Find where the given text appears and provide that cell's center as [X, Y] coordinate. 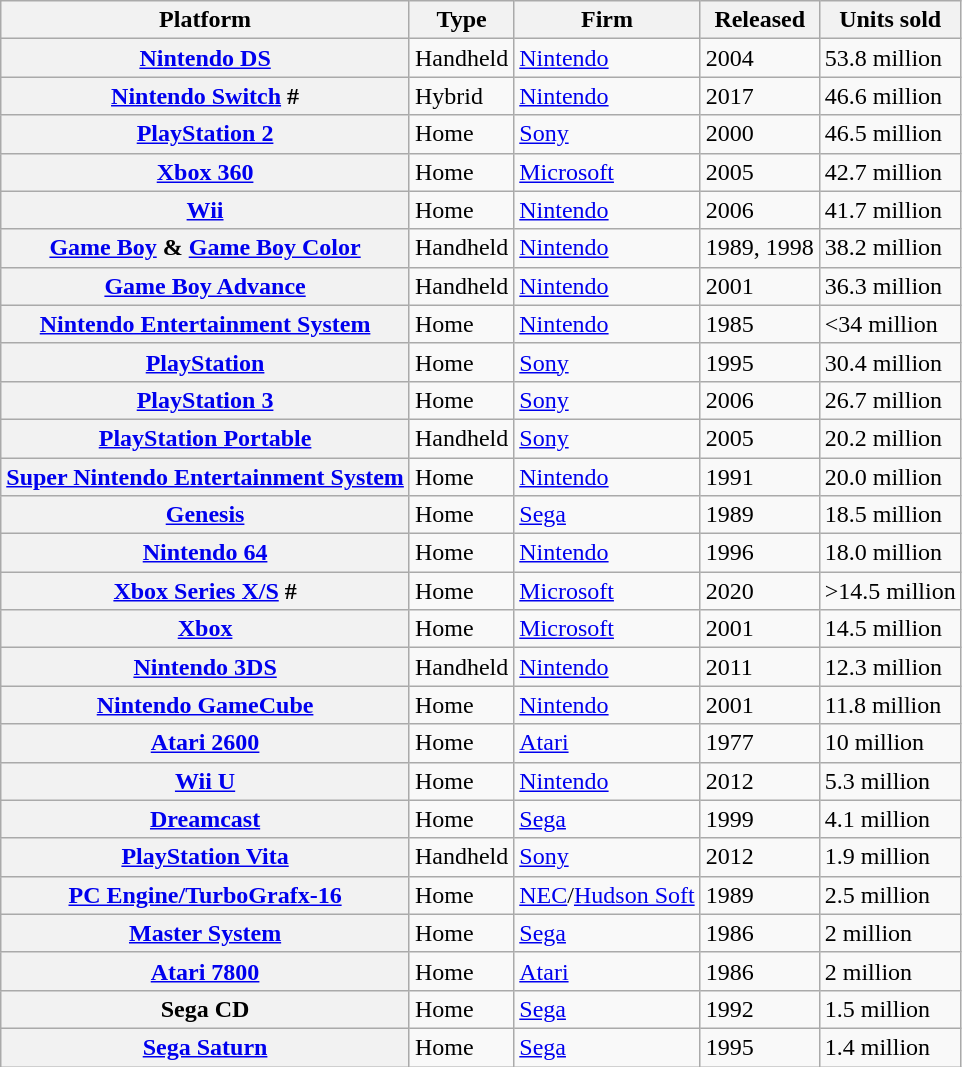
20.0 million [890, 477]
1.4 million [890, 1047]
PlayStation 2 [206, 134]
36.3 million [890, 286]
PlayStation Portable [206, 438]
1989, 1998 [760, 248]
Atari 7800 [206, 971]
38.2 million [890, 248]
1.5 million [890, 1009]
2011 [760, 667]
Units sold [890, 20]
Nintendo Switch # [206, 96]
2.5 million [890, 895]
1991 [760, 477]
1.9 million [890, 857]
PlayStation [206, 362]
Nintendo Entertainment System [206, 324]
Sega CD [206, 1009]
Xbox Series X/S # [206, 591]
53.8 million [890, 58]
PlayStation 3 [206, 400]
1999 [760, 819]
Atari 2600 [206, 743]
Super Nintendo Entertainment System [206, 477]
Game Boy & Game Boy Color [206, 248]
Wii U [206, 781]
46.6 million [890, 96]
Master System [206, 933]
<34 million [890, 324]
1985 [760, 324]
PC Engine/TurboGrafx-16 [206, 895]
Released [760, 20]
11.8 million [890, 705]
Xbox 360 [206, 172]
>14.5 million [890, 591]
1992 [760, 1009]
2020 [760, 591]
Platform [206, 20]
2017 [760, 96]
Dreamcast [206, 819]
2000 [760, 134]
Nintendo DS [206, 58]
14.5 million [890, 629]
18.5 million [890, 515]
Nintendo GameCube [206, 705]
41.7 million [890, 210]
42.7 million [890, 172]
30.4 million [890, 362]
Nintendo 3DS [206, 667]
12.3 million [890, 667]
PlayStation Vita [206, 857]
Genesis [206, 515]
20.2 million [890, 438]
10 million [890, 743]
18.0 million [890, 553]
46.5 million [890, 134]
Xbox [206, 629]
Firm [607, 20]
5.3 million [890, 781]
4.1 million [890, 819]
2004 [760, 58]
NEC/Hudson Soft [607, 895]
Nintendo 64 [206, 553]
Type [461, 20]
Hybrid [461, 96]
1996 [760, 553]
1977 [760, 743]
Sega Saturn [206, 1047]
Wii [206, 210]
26.7 million [890, 400]
Game Boy Advance [206, 286]
